Provide the [x, y] coordinate of the cell's center where the given text is located.  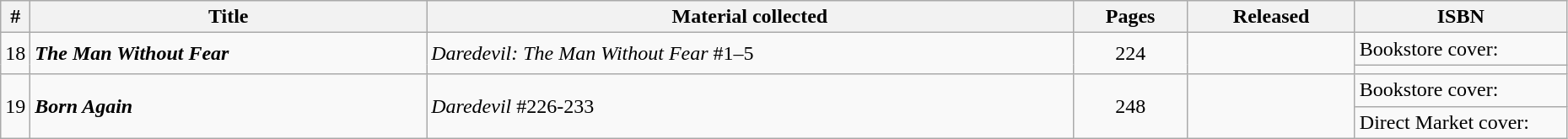
# [15, 17]
Daredevil #226-233 [751, 106]
The Man Without Fear [229, 54]
Material collected [751, 17]
Daredevil: The Man Without Fear #1–5 [751, 54]
18 [15, 54]
Released [1271, 17]
248 [1130, 106]
Born Again [229, 106]
Title [229, 17]
19 [15, 106]
ISBN [1461, 17]
224 [1130, 54]
Direct Market cover: [1461, 122]
Pages [1130, 17]
